From the cell containing the given text, extract its center point as [x, y] coordinate. 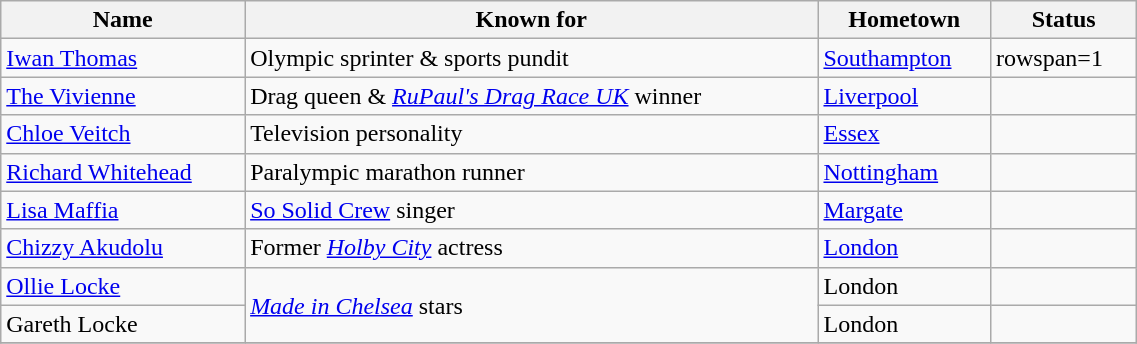
So Solid Crew singer [532, 210]
Olympic sprinter & sports pundit [532, 58]
Name [123, 20]
Margate [904, 210]
Made in Chelsea stars [532, 305]
Hometown [904, 20]
Drag queen & RuPaul's Drag Race UK winner [532, 96]
Paralympic marathon runner [532, 172]
Liverpool [904, 96]
Status [1063, 20]
Chizzy Akudolu [123, 248]
Gareth Locke [123, 324]
Television personality [532, 134]
Essex [904, 134]
Lisa Maffia [123, 210]
Known for [532, 20]
Ollie Locke [123, 286]
Southampton [904, 58]
rowspan=1 [1063, 58]
Richard Whitehead [123, 172]
Nottingham [904, 172]
Chloe Veitch [123, 134]
Iwan Thomas [123, 58]
Former Holby City actress [532, 248]
The Vivienne [123, 96]
